Capture the cell that displays the provided text and extract its [X, Y] central coordinate. 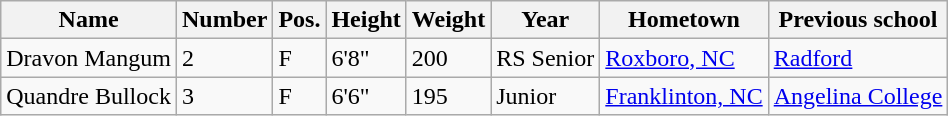
Junior [546, 96]
Weight [448, 20]
6'8" [366, 58]
2 [224, 58]
Name [89, 20]
Angelina College [858, 96]
Radford [858, 58]
195 [448, 96]
Roxboro, NC [684, 58]
6'6" [366, 96]
200 [448, 58]
Hometown [684, 20]
Height [366, 20]
Number [224, 20]
Previous school [858, 20]
RS Senior [546, 58]
Pos. [300, 20]
3 [224, 96]
Quandre Bullock [89, 96]
Dravon Mangum [89, 58]
Franklinton, NC [684, 96]
Year [546, 20]
